Capture the cell that displays the provided text and extract its [X, Y] central coordinate. 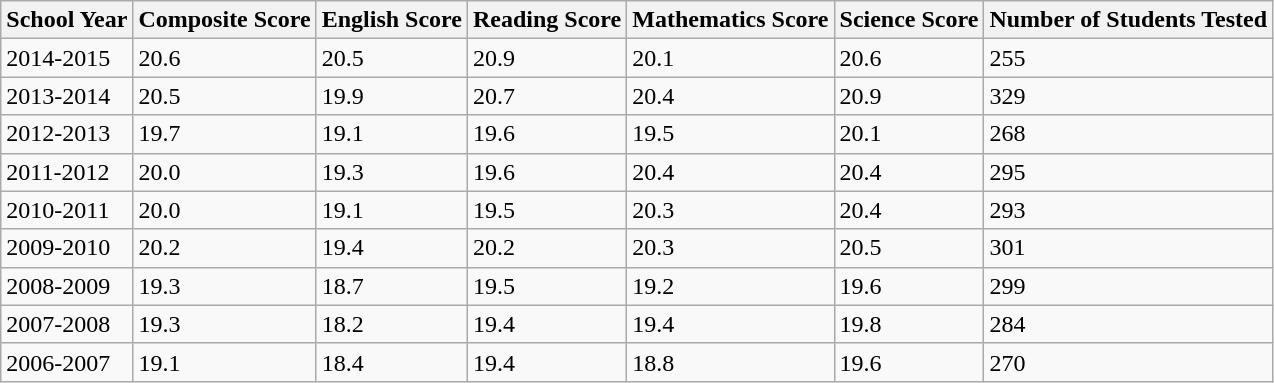
295 [1128, 172]
2014-2015 [67, 58]
Mathematics Score [730, 20]
2009-2010 [67, 248]
329 [1128, 96]
255 [1128, 58]
19.8 [909, 324]
2008-2009 [67, 286]
18.4 [392, 362]
301 [1128, 248]
2013-2014 [67, 96]
2010-2011 [67, 210]
English Score [392, 20]
Composite Score [224, 20]
2007-2008 [67, 324]
2011-2012 [67, 172]
299 [1128, 286]
19.9 [392, 96]
18.2 [392, 324]
284 [1128, 324]
270 [1128, 362]
19.7 [224, 134]
School Year [67, 20]
18.7 [392, 286]
Number of Students Tested [1128, 20]
2012-2013 [67, 134]
2006-2007 [67, 362]
20.7 [546, 96]
293 [1128, 210]
18.8 [730, 362]
Science Score [909, 20]
268 [1128, 134]
Reading Score [546, 20]
19.2 [730, 286]
